Search for the cell housing the specified text and yield its [x, y] center coordinate. 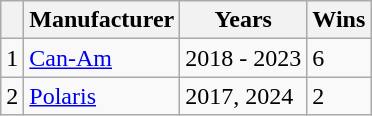
2017, 2024 [244, 96]
1 [12, 58]
6 [339, 58]
Polaris [102, 96]
Years [244, 20]
2018 - 2023 [244, 58]
Can-Am [102, 58]
Manufacturer [102, 20]
Wins [339, 20]
